Return (x, y) of the center of cell containing provided text 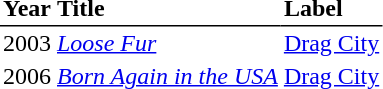
2003 (27, 43)
Drag City (332, 43)
Loose Fur (168, 43)
